Capture the cell that displays the provided text and extract its [x, y] central coordinate. 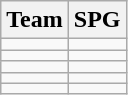
Team [35, 20]
SPG [97, 20]
